Scan for the cell matching the given text and deliver its [x, y] coordinate at center. 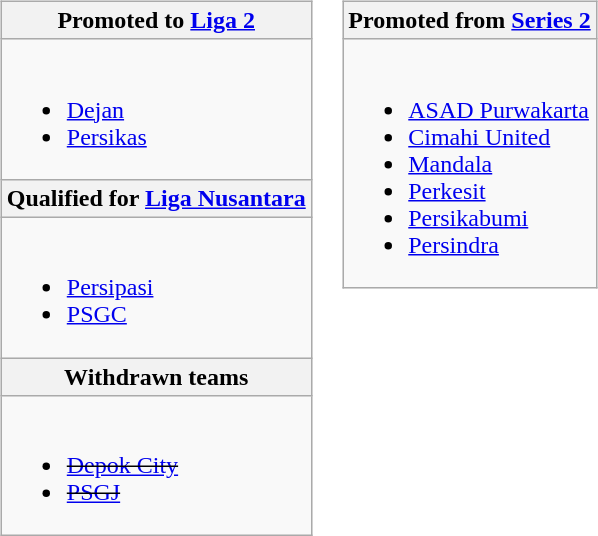
ASAD PurwakartaCimahi UnitedMandalaPerkesitPersikabumiPersindra [470, 163]
PersipasiPSGC [156, 287]
Depok CityPSGJ [156, 466]
Promoted to Liga 2 [156, 20]
Withdrawn teams [156, 377]
Qualified for Liga Nusantara [156, 198]
Promoted from Series 2 [470, 20]
DejanPersikas [156, 109]
